Provide the (X, Y) coordinate of the cell's center where the given text is located.  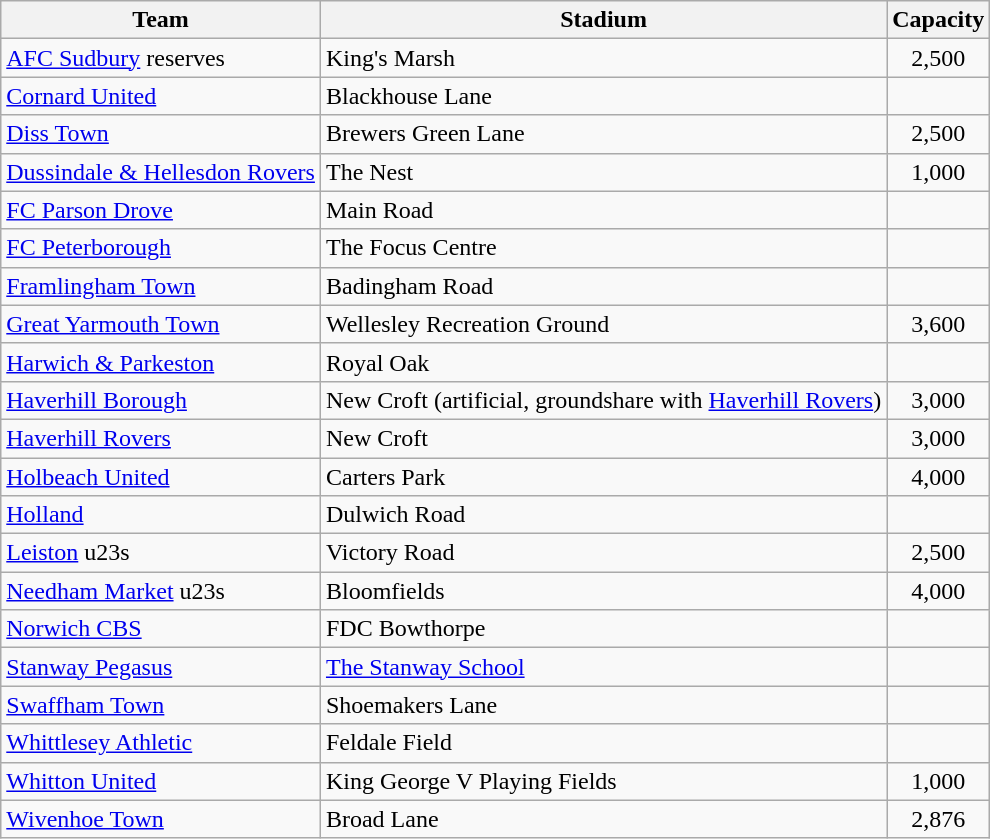
The Focus Centre (603, 248)
Needham Market u23s (161, 591)
Diss Town (161, 134)
Holland (161, 515)
Framlingham Town (161, 286)
The Nest (603, 172)
Carters Park (603, 477)
Feldale Field (603, 743)
Wivenhoe Town (161, 819)
New Croft (artificial, groundshare with Haverhill Rovers) (603, 400)
Swaffham Town (161, 705)
Norwich CBS (161, 629)
Team (161, 20)
Victory Road (603, 553)
King George V Playing Fields (603, 781)
Dussindale & Hellesdon Rovers (161, 172)
Whittlesey Athletic (161, 743)
The Stanway School (603, 667)
Capacity (938, 20)
Shoemakers Lane (603, 705)
Haverhill Rovers (161, 438)
Brewers Green Lane (603, 134)
Stadium (603, 20)
Royal Oak (603, 362)
New Croft (603, 438)
3,600 (938, 324)
Whitton United (161, 781)
Cornard United (161, 96)
Dulwich Road (603, 515)
Stanway Pegasus (161, 667)
Leiston u23s (161, 553)
Main Road (603, 210)
King's Marsh (603, 58)
FDC Bowthorpe (603, 629)
2,876 (938, 819)
Holbeach United (161, 477)
Great Yarmouth Town (161, 324)
Haverhill Borough (161, 400)
Badingham Road (603, 286)
Harwich & Parkeston (161, 362)
Broad Lane (603, 819)
AFC Sudbury reserves (161, 58)
FC Parson Drove (161, 210)
FC Peterborough (161, 248)
Bloomfields (603, 591)
Wellesley Recreation Ground (603, 324)
Blackhouse Lane (603, 96)
